Find where the given text appears and provide that cell's center as (X, Y) coordinate. 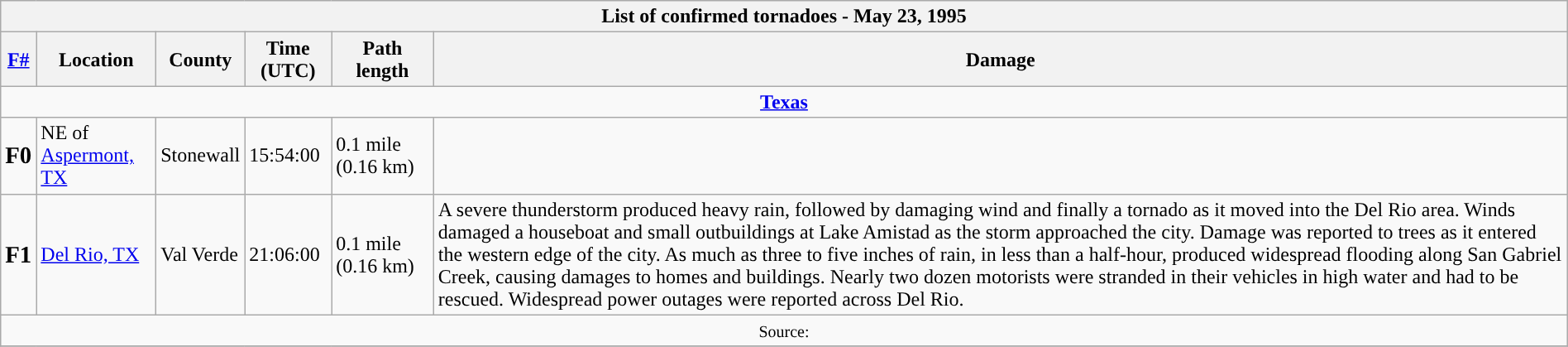
County (200, 60)
Path length (383, 60)
F# (18, 60)
Damage (1001, 60)
Del Rio, TX (96, 254)
NE of Aspermont, TX (96, 156)
Stonewall (200, 156)
Val Verde (200, 254)
Time (UTC) (288, 60)
List of confirmed tornadoes - May 23, 1995 (784, 17)
21:06:00 (288, 254)
F1 (18, 254)
Source: (784, 330)
Texas (784, 102)
15:54:00 (288, 156)
Location (96, 60)
F0 (18, 156)
